Provide the (x, y) coordinate of the cell's center where the given text is located.  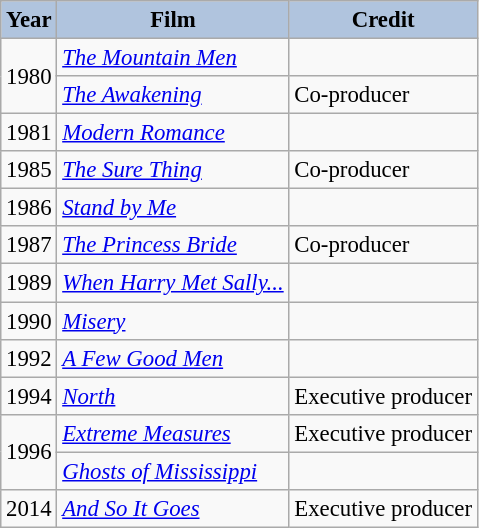
1981 (29, 133)
Extreme Measures (173, 433)
Misery (173, 321)
Credit (383, 20)
A Few Good Men (173, 358)
1989 (29, 283)
Stand by Me (173, 208)
1986 (29, 208)
2014 (29, 509)
Ghosts of Mississippi (173, 471)
1980 (29, 76)
1992 (29, 358)
The Sure Thing (173, 170)
The Mountain Men (173, 58)
1990 (29, 321)
1985 (29, 170)
North (173, 396)
Modern Romance (173, 133)
Film (173, 20)
The Princess Bride (173, 245)
1996 (29, 452)
The Awakening (173, 95)
1994 (29, 396)
And So It Goes (173, 509)
1987 (29, 245)
When Harry Met Sally... (173, 283)
Year (29, 20)
